Find where the given text appears and provide that cell's center as [X, Y] coordinate. 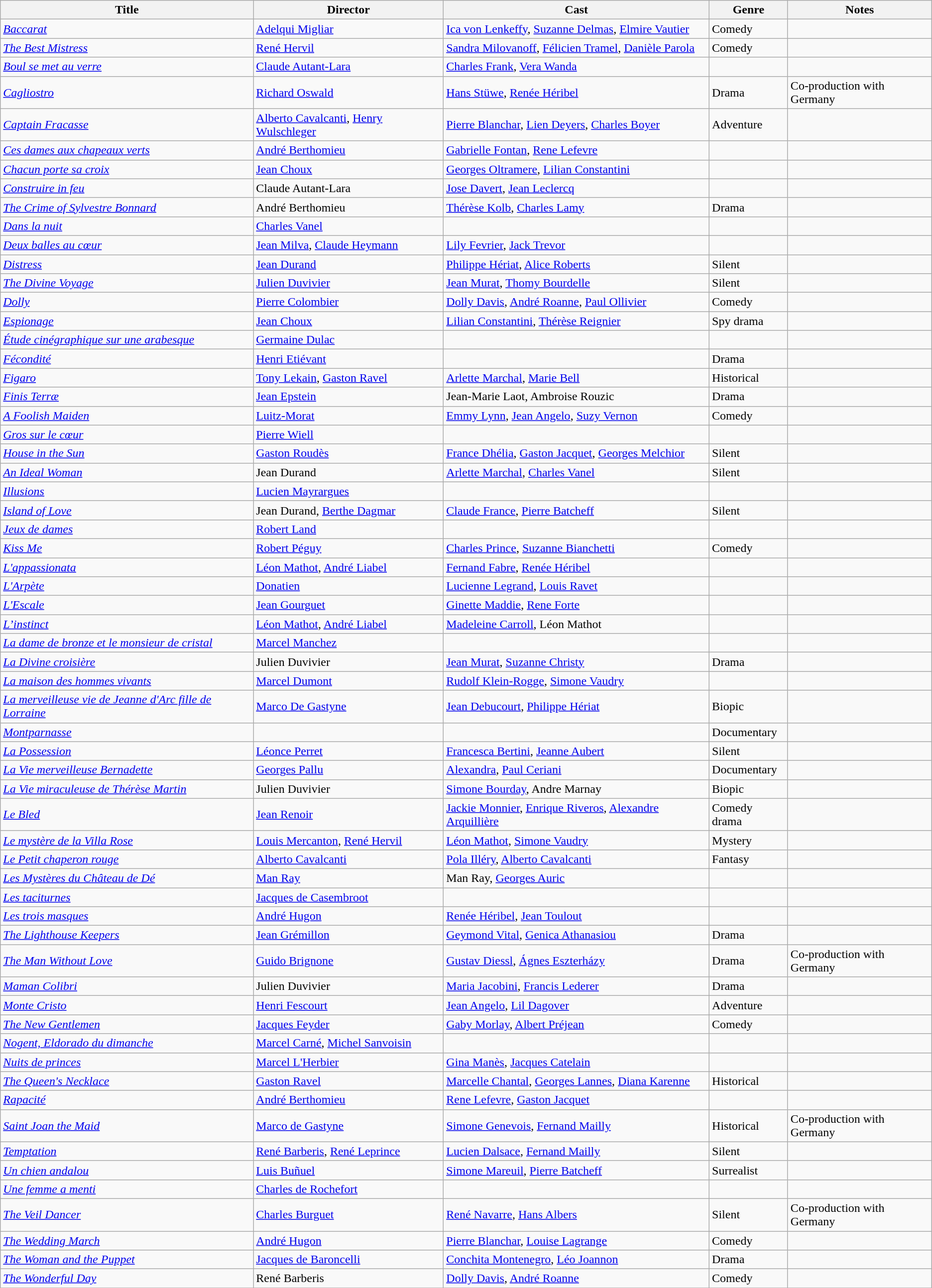
Rudolf Klein-Rogge, Simone Vaudry [577, 681]
Gaston Ravel [349, 1081]
Spy drama [749, 321]
Adelqui Migliar [349, 29]
Jean-Marie Laot, Ambroise Rouzic [577, 397]
Man Ray [349, 878]
Robert Péguy [349, 548]
Charles de Rochefort [349, 1189]
Charles Vanel [349, 226]
Marco De Gastyne [349, 707]
Nogent, Eldorado du dimanche [127, 1043]
Island of Love [127, 510]
The Woman and the Puppet [127, 1260]
Jean Milva, Claude Heymann [349, 245]
Richard Oswald [349, 93]
Jacques de Casembroot [349, 897]
Maria Jacobini, Francis Lederer [577, 986]
Conchita Montenegro, Léo Joannon [577, 1260]
La merveilleuse vie de Jeanne d'Arc fille de Lorraine [127, 707]
Geymond Vital, Genica Athanasiou [577, 935]
Germaine Dulac [349, 340]
Les taciturnes [127, 897]
Le Bled [127, 814]
Cast [577, 10]
The Wonderful Day [127, 1279]
Marcel Carné, Michel Sanvoisin [349, 1043]
Simone Genevois, Fernand Mailly [577, 1126]
Dolly [127, 302]
Rapacité [127, 1100]
The Wedding March [127, 1241]
Alberto Cavalcanti [349, 859]
The Best Mistress [127, 48]
Henri Etiévant [349, 359]
Gabrielle Fontan, Rene Lefevre [577, 150]
René Navarre, Hans Albers [577, 1214]
Thérèse Kolb, Charles Lamy [577, 207]
Jacques Feyder [349, 1024]
Pierre Blanchar, Lien Deyers, Charles Boyer [577, 124]
Emmy Lynn, Jean Angelo, Suzy Vernon [577, 416]
Jacques de Baroncelli [349, 1260]
La Vie miraculeuse de Thérèse Martin [127, 789]
The Lighthouse Keepers [127, 935]
Simone Bourday, Andre Marnay [577, 789]
Monte Cristo [127, 1005]
Cagliostro [127, 93]
La Possession [127, 751]
Chacun porte sa croix [127, 169]
Jean Angelo, Lil Dagover [577, 1005]
Marco de Gastyne [349, 1126]
France Dhélia, Gaston Jacquet, Georges Melchior [577, 453]
The Veil Dancer [127, 1214]
Robert Land [349, 529]
Jean Murat, Thomy Bourdelle [577, 283]
L'Arpète [127, 586]
Dans la nuit [127, 226]
Notes [859, 10]
Un chien andalou [127, 1170]
Gaston Roudès [349, 453]
Madeleine Carroll, Léon Mathot [577, 624]
Nuits de princes [127, 1062]
Gaby Morlay, Albert Préjean [577, 1024]
The Crime of Sylvestre Bonnard [127, 207]
Figaro [127, 378]
Luis Buñuel [349, 1170]
The Divine Voyage [127, 283]
Francesca Bertini, Jeanne Aubert [577, 751]
Hans Stüwe, Renée Héribel [577, 93]
Distress [127, 264]
Construire in feu [127, 188]
Guido Brignone [349, 961]
Gustav Diessl, Ágnes Eszterházy [577, 961]
La Divine croisière [127, 662]
Philippe Hériat, Alice Roberts [577, 264]
Jackie Monnier, Enrique Riveros, Alexandre Arquillière [577, 814]
Louis Mercanton, René Hervil [349, 840]
Boul se met au verre [127, 67]
Marcel L'Herbier [349, 1062]
Charles Burguet [349, 1214]
Fantasy [749, 859]
Surrealist [749, 1170]
René Hervil [349, 48]
L’instinct [127, 624]
Pierre Wiell [349, 434]
La Vie merveilleuse Bernadette [127, 770]
An Ideal Woman [127, 472]
Maman Colibri [127, 986]
Jean Grémillon [349, 935]
Ginette Maddie, Rene Forte [577, 605]
René Barberis, René Leprince [349, 1151]
Ces dames aux chapeaux verts [127, 150]
Les Mystères du Château de Dé [127, 878]
Le Petit chaperon rouge [127, 859]
Deux balles au cœur [127, 245]
Director [349, 10]
Marcel Manchez [349, 643]
Léon Mathot, Simone Vaudry [577, 840]
The New Gentlemen [127, 1024]
Ica von Lenkeffy, Suzanne Delmas, Elmire Vautier [577, 29]
Tony Lekain, Gaston Ravel [349, 378]
La maison des hommes vivants [127, 681]
Jeux de dames [127, 529]
Lucien Dalsace, Fernand Mailly [577, 1151]
Henri Fescourt [349, 1005]
Simone Mareuil, Pierre Batcheff [577, 1170]
Kiss Me [127, 548]
Marcel Dumont [349, 681]
Marcelle Chantal, Georges Lannes, Diana Karenne [577, 1081]
Jean Gourguet [349, 605]
L'Escale [127, 605]
Léonce Perret [349, 751]
Alexandra, Paul Ceriani [577, 770]
Luitz-Morat [349, 416]
Jean Renoir [349, 814]
Genre [749, 10]
René Barberis [349, 1279]
Comedy drama [749, 814]
Jean Epstein [349, 397]
Fécondité [127, 359]
Captain Fracasse [127, 124]
The Queen's Necklace [127, 1081]
L'appassionata [127, 567]
Claude France, Pierre Batcheff [577, 510]
Lucien Mayrargues [349, 491]
Renée Héribel, Jean Toulout [577, 916]
Alberto Cavalcanti, Henry Wulschleger [349, 124]
Temptation [127, 1151]
Illusions [127, 491]
La dame de bronze et le monsieur de cristal [127, 643]
Saint Joan the Maid [127, 1126]
Gros sur le cœur [127, 434]
Pola Illéry, Alberto Cavalcanti [577, 859]
Dolly Davis, André Roanne [577, 1279]
House in the Sun [127, 453]
Charles Prince, Suzanne Bianchetti [577, 548]
Title [127, 10]
Charles Frank, Vera Wanda [577, 67]
Lily Fevrier, Jack Trevor [577, 245]
Sandra Milovanoff, Félicien Tramel, Danièle Parola [577, 48]
Lucienne Legrand, Louis Ravet [577, 586]
Jean Debucourt, Philippe Hériat [577, 707]
Mystery [749, 840]
Arlette Marchal, Marie Bell [577, 378]
Jean Murat, Suzanne Christy [577, 662]
Fernand Fabre, Renée Héribel [577, 567]
Montparnasse [127, 732]
Étude cinégraphique sur une arabesque [127, 340]
Une femme a menti [127, 1189]
Le mystère de la Villa Rose [127, 840]
Man Ray, Georges Auric [577, 878]
Georges Pallu [349, 770]
Espionage [127, 321]
Gina Manès, Jacques Catelain [577, 1062]
The Man Without Love [127, 961]
Lilian Constantini, Thérèse Reignier [577, 321]
Les trois masques [127, 916]
Pierre Blanchar, Louise Lagrange [577, 1241]
Jose Davert, Jean Leclercq [577, 188]
Dolly Davis, André Roanne, Paul Ollivier [577, 302]
Jean Durand, Berthe Dagmar [349, 510]
Pierre Colombier [349, 302]
Baccarat [127, 29]
Rene Lefevre, Gaston Jacquet [577, 1100]
Donatien [349, 586]
Finis Terræ [127, 397]
Georges Oltramere, Lilian Constantini [577, 169]
A Foolish Maiden [127, 416]
Arlette Marchal, Charles Vanel [577, 472]
